For the text-containing cell, return its midpoint in [x, y] coordinate format. 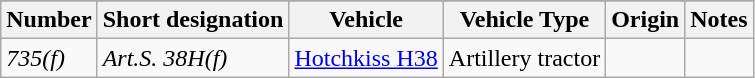
Number [49, 20]
Hotchkiss H38 [366, 58]
Origin [646, 20]
Art.S. 38H(f) [193, 58]
Artillery tractor [524, 58]
Vehicle [366, 20]
Vehicle Type [524, 20]
Notes [719, 20]
Short designation [193, 20]
735(f) [49, 58]
